Detect which cell encompasses the target text, then output its (X, Y) center coordinate. 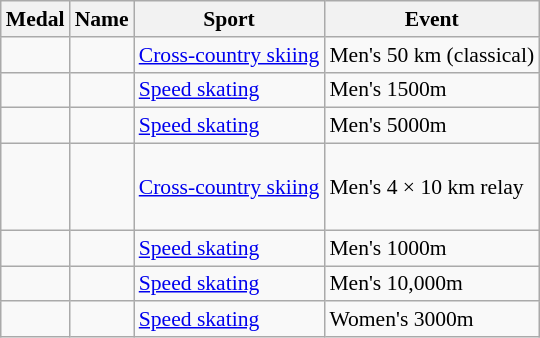
Name (102, 19)
Medal (36, 19)
Sport (230, 19)
Men's 5000m (432, 126)
Men's 10,000m (432, 284)
Men's 4 × 10 km relay (432, 188)
Women's 3000m (432, 320)
Men's 1500m (432, 90)
Men's 50 km (classical) (432, 55)
Event (432, 19)
Men's 1000m (432, 248)
